Provide the (x, y) coordinate of the cell's center where the given text is located.  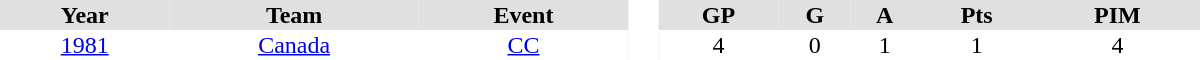
PIM (1118, 15)
Year (85, 15)
Event (524, 15)
Pts (976, 15)
Canada (294, 45)
1981 (85, 45)
0 (815, 45)
GP (718, 15)
G (815, 15)
CC (524, 45)
A (885, 15)
Team (294, 15)
